Pinpoint the cell where the given text exists, returning its (X, Y) midpoint coordinate. 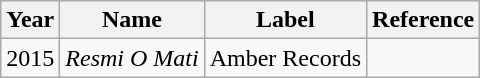
Reference (424, 20)
Resmi O Mati (132, 58)
Year (30, 20)
2015 (30, 58)
Amber Records (285, 58)
Label (285, 20)
Name (132, 20)
